Identify which cell holds the provided text, then report its [X, Y] central coordinate. 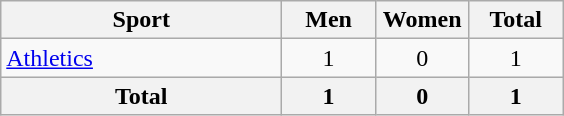
Men [329, 20]
Sport [142, 20]
Women [422, 20]
Athletics [142, 58]
